Pinpoint the cell where the given text exists, returning its [x, y] midpoint coordinate. 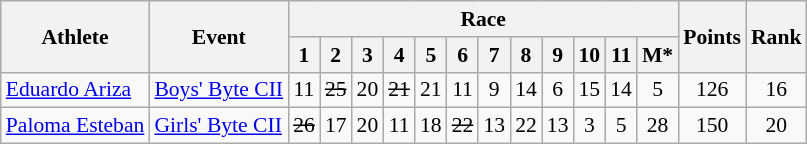
25 [336, 90]
7 [494, 55]
Paloma Esteban [76, 126]
150 [712, 126]
26 [304, 126]
Boys' Byte CII [218, 90]
4 [399, 55]
28 [658, 126]
18 [431, 126]
Race [483, 19]
M* [658, 55]
126 [712, 90]
Event [218, 36]
Points [712, 36]
17 [336, 126]
10 [590, 55]
2 [336, 55]
16 [776, 90]
Rank [776, 36]
8 [526, 55]
Eduardo Ariza [76, 90]
15 [590, 90]
1 [304, 55]
Athlete [76, 36]
Girls' Byte CII [218, 126]
